Locate the cell with the specified text and output its [x, y] center coordinate. 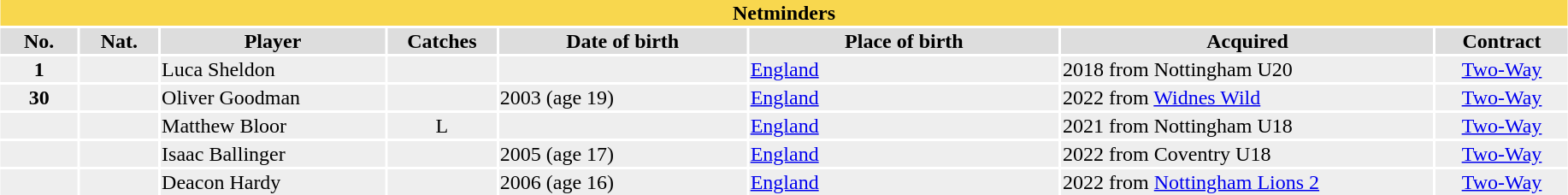
2022 from Widnes Wild [1248, 97]
2022 from Coventry U18 [1248, 154]
Player [274, 41]
Acquired [1248, 41]
Oliver Goodman [274, 97]
Nat. [120, 41]
Luca Sheldon [274, 69]
2022 from Nottingham Lions 2 [1248, 182]
2021 from Nottingham U18 [1248, 126]
Isaac Ballinger [274, 154]
2018 from Nottingham U20 [1248, 69]
Place of birth [904, 41]
Deacon Hardy [274, 182]
Netminders [783, 13]
L [441, 126]
Date of birth [622, 41]
30 [39, 97]
2006 (age 16) [622, 182]
2003 (age 19) [622, 97]
No. [39, 41]
Matthew Bloor [274, 126]
Catches [441, 41]
1 [39, 69]
Contract [1501, 41]
2005 (age 17) [622, 154]
